Locate the cell with the specified text and output its (X, Y) center coordinate. 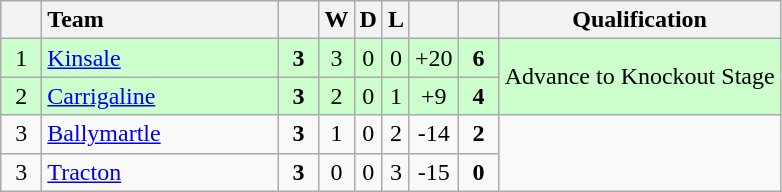
4 (478, 96)
W (336, 20)
L (396, 20)
+9 (434, 96)
Kinsale (160, 58)
Team (160, 20)
Ballymartle (160, 134)
Tracton (160, 172)
6 (478, 58)
+20 (434, 58)
Advance to Knockout Stage (640, 77)
Qualification (640, 20)
-15 (434, 172)
Carrigaline (160, 96)
D (368, 20)
-14 (434, 134)
